Extract the [x, y] coordinate from the center of the cell holding the provided text.  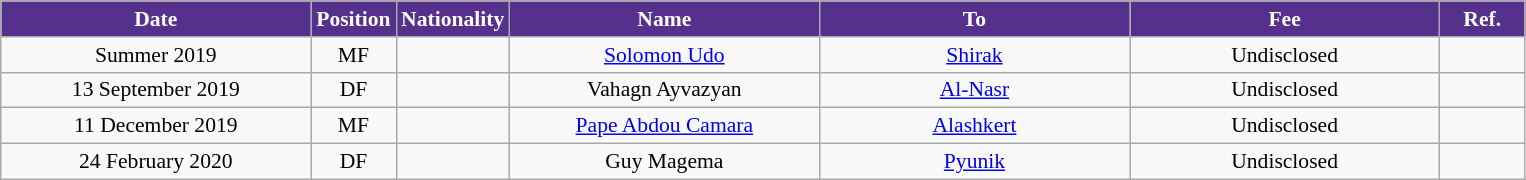
13 September 2019 [156, 90]
Name [664, 19]
Shirak [974, 55]
Nationality [452, 19]
Pyunik [974, 162]
To [974, 19]
Ref. [1482, 19]
11 December 2019 [156, 126]
Al-Nasr [974, 90]
Pape Abdou Camara [664, 126]
Date [156, 19]
Solomon Udo [664, 55]
Summer 2019 [156, 55]
Alashkert [974, 126]
Vahagn Ayvazyan [664, 90]
24 February 2020 [156, 162]
Position [354, 19]
Fee [1285, 19]
Guy Magema [664, 162]
